Identify which cell holds the provided text, then report its (X, Y) central coordinate. 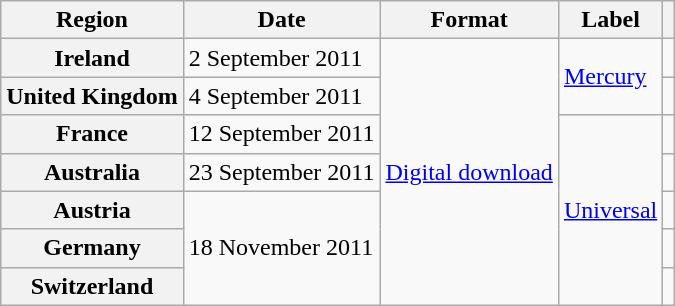
Mercury (610, 77)
Switzerland (92, 286)
Ireland (92, 58)
Austria (92, 210)
23 September 2011 (282, 172)
Universal (610, 210)
France (92, 134)
Australia (92, 172)
Region (92, 20)
2 September 2011 (282, 58)
4 September 2011 (282, 96)
United Kingdom (92, 96)
Format (469, 20)
Label (610, 20)
Digital download (469, 172)
12 September 2011 (282, 134)
18 November 2011 (282, 248)
Germany (92, 248)
Date (282, 20)
